Return (X, Y) of the center of cell containing provided text 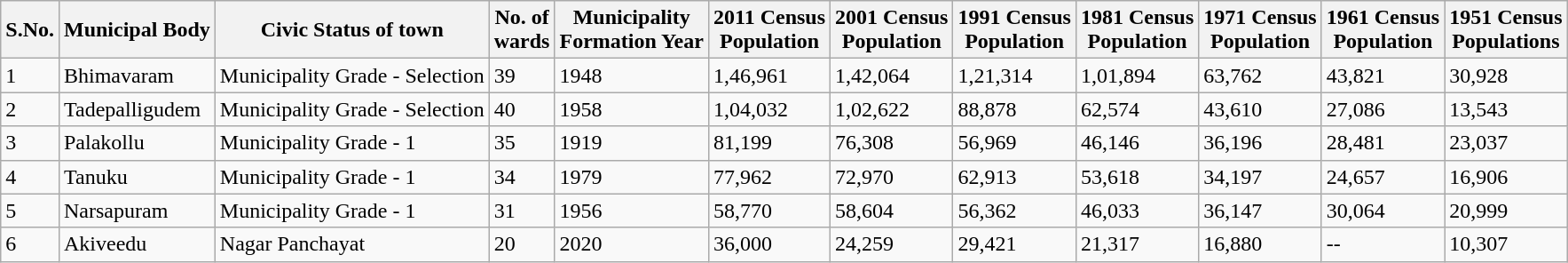
20,999 (1506, 211)
20 (522, 244)
1961 CensusPopulation (1383, 30)
1951 CensusPopulations (1506, 30)
36,000 (768, 244)
1958 (632, 109)
Narsapuram (137, 211)
35 (522, 143)
1,46,961 (768, 76)
34 (522, 177)
30,064 (1383, 211)
77,962 (768, 177)
2 (30, 109)
31 (522, 211)
Akiveedu (137, 244)
13,543 (1506, 109)
1,01,894 (1137, 76)
6 (30, 244)
58,604 (892, 211)
Palakollu (137, 143)
21,317 (1137, 244)
-- (1383, 244)
62,913 (1014, 177)
43,821 (1383, 76)
Tanuku (137, 177)
Civic Status of town (351, 30)
1948 (632, 76)
1,04,032 (768, 109)
2020 (632, 244)
1 (30, 76)
76,308 (892, 143)
81,199 (768, 143)
1,02,622 (892, 109)
56,362 (1014, 211)
16,906 (1506, 177)
Municipal Body (137, 30)
2011 CensusPopulation (768, 30)
63,762 (1260, 76)
1981 CensusPopulation (1137, 30)
28,481 (1383, 143)
62,574 (1137, 109)
S.No. (30, 30)
1971 CensusPopulation (1260, 30)
No. ofwards (522, 30)
24,657 (1383, 177)
40 (522, 109)
1991 CensusPopulation (1014, 30)
56,969 (1014, 143)
MunicipalityFormation Year (632, 30)
72,970 (892, 177)
46,033 (1137, 211)
30,928 (1506, 76)
36,147 (1260, 211)
1,42,064 (892, 76)
58,770 (768, 211)
2001 CensusPopulation (892, 30)
53,618 (1137, 177)
4 (30, 177)
Nagar Panchayat (351, 244)
88,878 (1014, 109)
1,21,314 (1014, 76)
5 (30, 211)
Tadepalligudem (137, 109)
1979 (632, 177)
16,880 (1260, 244)
34,197 (1260, 177)
36,196 (1260, 143)
39 (522, 76)
23,037 (1506, 143)
27,086 (1383, 109)
43,610 (1260, 109)
Bhimavaram (137, 76)
1919 (632, 143)
3 (30, 143)
29,421 (1014, 244)
10,307 (1506, 244)
24,259 (892, 244)
1956 (632, 211)
46,146 (1137, 143)
